Output the [x, y] coordinate of the center of the cell containing the given text.  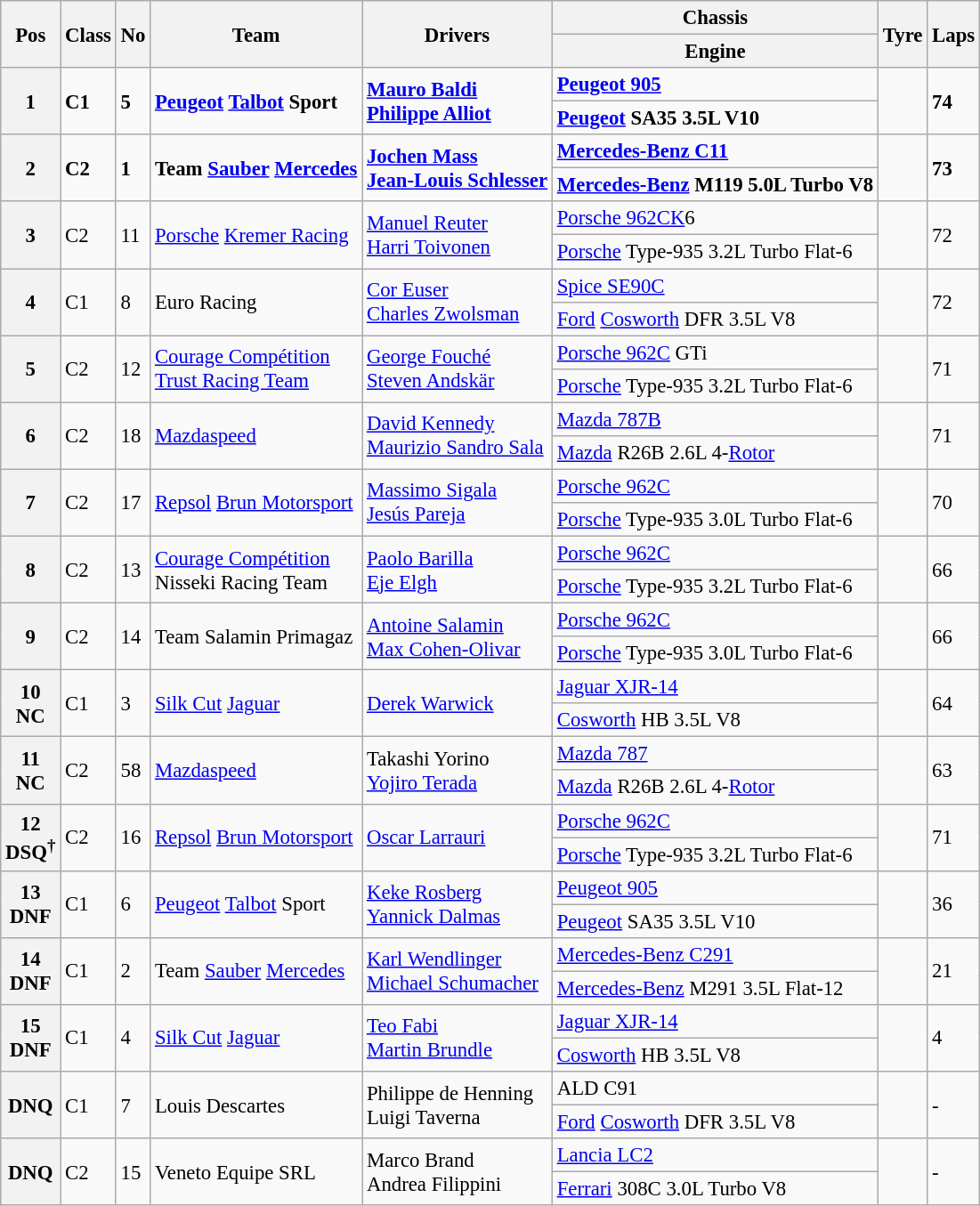
12DSQ† [30, 837]
12 [133, 368]
Drivers [458, 34]
Mercedes-Benz M119 5.0L Turbo V8 [715, 185]
Courage Compétition Trust Racing Team [256, 368]
58 [133, 771]
14DNF [30, 972]
Porsche 962C GTi [715, 352]
14 [133, 637]
63 [954, 771]
36 [954, 904]
Mazda 787 [715, 754]
Antoine Salamin Max Cohen-Olivar [458, 637]
Spice SE90C [715, 286]
16 [133, 837]
Karl Wendlinger Michael Schumacher [458, 972]
Philippe de Henning Luigi Taverna [458, 1105]
Chassis [715, 18]
Mercedes-Benz M291 3.5L Flat-12 [715, 988]
Louis Descartes [256, 1105]
Lancia LC2 [715, 1155]
Mauro Baldi Philippe Alliot [458, 101]
64 [954, 703]
Massimo Sigala Jesús Pareja [458, 502]
Courage Compétition Nisseki Racing Team [256, 570]
Cor Euser Charles Zwolsman [458, 303]
15 [133, 1171]
Teo Fabi Martin Brundle [458, 1038]
Mercedes-Benz C11 [715, 151]
David Kennedy Maurizio Sandro Sala [458, 436]
70 [954, 502]
Keke Rosberg Yannick Dalmas [458, 904]
21 [954, 972]
11 [133, 235]
Manuel Reuter Harri Toivonen [458, 235]
Euro Racing [256, 303]
11NC [30, 771]
Jochen Mass Jean-Louis Schlesser [458, 167]
10NC [30, 703]
Derek Warwick [458, 703]
Marco Brand Andrea Filippini [458, 1171]
Mercedes-Benz C291 [715, 955]
15DNF [30, 1038]
Mazda 787B [715, 419]
ALD C91 [715, 1089]
Ferrari 308C 3.0L Turbo V8 [715, 1189]
Laps [954, 34]
18 [133, 436]
74 [954, 101]
Team Salamin Primagaz [256, 637]
73 [954, 167]
13DNF [30, 904]
17 [133, 502]
Class [89, 34]
Takashi Yorino Yojiro Terada [458, 771]
Porsche Kremer Racing [256, 235]
No [133, 34]
Tyre [903, 34]
Engine [715, 52]
George Fouché Steven Andskär [458, 368]
Pos [30, 34]
Oscar Larrauri [458, 837]
Paolo Barilla Eje Elgh [458, 570]
Veneto Equipe SRL [256, 1171]
13 [133, 570]
Team [256, 34]
Porsche 962CK6 [715, 218]
9 [30, 637]
